Provide the (x, y) coordinate of the cell's center where the given text is located.  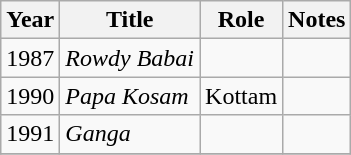
Title (130, 20)
Papa Kosam (130, 96)
Notes (317, 20)
Rowdy Babai (130, 58)
Kottam (242, 96)
Role (242, 20)
1991 (30, 134)
Year (30, 20)
Ganga (130, 134)
1987 (30, 58)
1990 (30, 96)
